Determine the (x, y) coordinate at the center of the cell enclosing the given text.  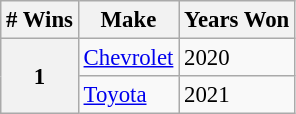
Years Won (237, 20)
# Wins (40, 20)
2020 (237, 58)
Toyota (128, 95)
Chevrolet (128, 58)
1 (40, 76)
2021 (237, 95)
Make (128, 20)
